Identify which cell holds the provided text, then report its (x, y) central coordinate. 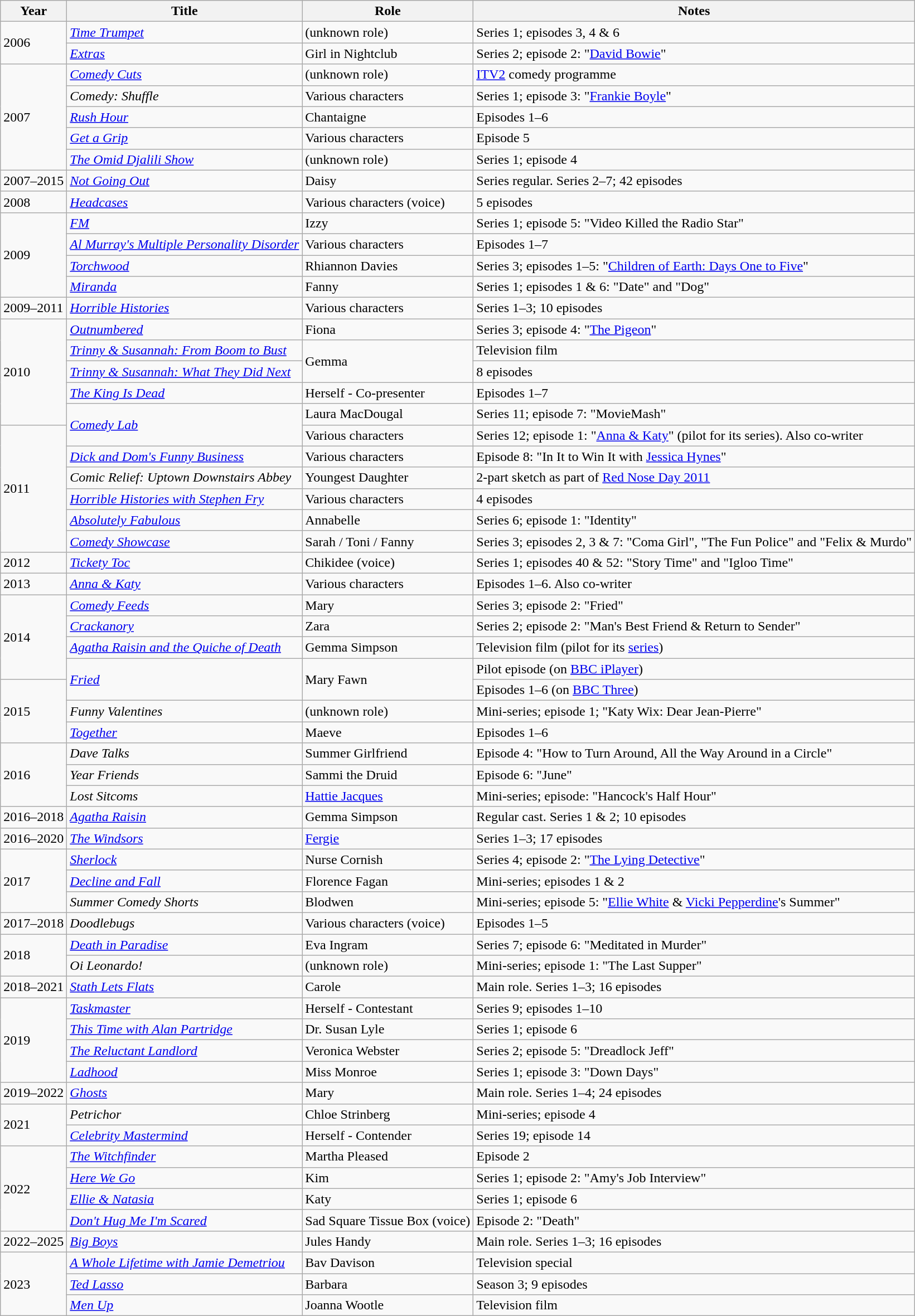
2016–2018 (33, 817)
Comedy Showcase (185, 541)
Celebrity Mastermind (185, 1135)
Episode 8: "In It to Win It with Jessica Hynes" (694, 457)
Absolutely Fabulous (185, 520)
2007 (33, 117)
Summer Comedy Shorts (185, 902)
Girl in Nightclub (388, 54)
Kim (388, 1178)
Youngest Daughter (388, 478)
Miss Monroe (388, 1072)
FM (185, 223)
The King Is Dead (185, 393)
The Windsors (185, 838)
Ladhood (185, 1072)
Series 6; episode 1: "Identity" (694, 520)
Summer Girlfriend (388, 754)
Mini-series; episode: "Hancock's Half Hour" (694, 796)
4 episodes (694, 499)
Series 1; episodes 1 & 6: "Date" and "Dog" (694, 287)
Comic Relief: Uptown Downstairs Abbey (185, 478)
Series 1; episode 2: "Amy's Job Interview" (694, 1178)
Television film (pilot for its series) (694, 648)
Fergie (388, 838)
2017 (33, 881)
Sammi the Druid (388, 775)
Florence Fagan (388, 881)
Rush Hour (185, 117)
Blodwen (388, 902)
2018–2021 (33, 987)
Rhiannon Davies (388, 266)
Agatha Raisin and the Quiche of Death (185, 648)
Hattie Jacques (388, 796)
2007–2015 (33, 181)
Chikidee (voice) (388, 562)
Series 7; episode 6: "Meditated in Murder" (694, 945)
Series 1; episode 5: "Video Killed the Radio Star" (694, 223)
Series 4; episode 2: "The Lying Detective" (694, 859)
Funny Valentines (185, 711)
Death in Paradise (185, 945)
Laura MacDougal (388, 414)
Here We Go (185, 1178)
Joanna Wootle (388, 1305)
Series 2; episode 2: "David Bowie" (694, 54)
A Whole Lifetime with Jamie Demetriou (185, 1262)
Dr. Susan Lyle (388, 1030)
2021 (33, 1125)
Decline and Fall (185, 881)
2009 (33, 255)
Don't Hug Me I'm Scared (185, 1220)
Katy (388, 1199)
Ghosts (185, 1093)
Maeve (388, 732)
Herself - Contestant (388, 1008)
Main role. Series 1–4; 24 episodes (694, 1093)
Series 1–3; 10 episodes (694, 308)
Daisy (388, 181)
Zara (388, 627)
2-part sketch as part of Red Nose Day 2011 (694, 478)
ITV2 comedy programme (694, 75)
Series 3; episode 2: "Fried" (694, 605)
Martha Pleased (388, 1157)
2006 (33, 43)
2012 (33, 562)
Season 3; 9 episodes (694, 1284)
Tickety Toc (185, 562)
Comedy Lab (185, 425)
Comedy: Shuffle (185, 96)
Series 1; episodes 40 & 52: "Story Time" and "Igloo Time" (694, 562)
Series 1–3; 17 episodes (694, 838)
Series 3; episode 4: "The Pigeon" (694, 329)
2016–2020 (33, 838)
Taskmaster (185, 1008)
2019 (33, 1040)
Time Trumpet (185, 32)
2016 (33, 775)
Episode 4: "How to Turn Around, All the Way Around in a Circle" (694, 754)
Title (185, 11)
Get a Grip (185, 138)
Regular cast. Series 1 & 2; 10 episodes (694, 817)
Role (388, 11)
8 episodes (694, 372)
Episode 5 (694, 138)
Extras (185, 54)
Eva Ingram (388, 945)
Ted Lasso (185, 1284)
2010 (33, 372)
Mini-series; episode 4 (694, 1114)
Anna & Katy (185, 584)
Fried (185, 679)
2014 (33, 637)
Oi Leonardo! (185, 966)
Barbara (388, 1284)
Jules Handy (388, 1241)
Episode 2 (694, 1157)
Trinny & Susannah: What They Did Next (185, 372)
2015 (33, 711)
2019–2022 (33, 1093)
Dave Talks (185, 754)
Gemma (388, 361)
Chantaigne (388, 117)
2008 (33, 202)
Mini-series; episode 5: "Ellie White & Vicki Pepperdine's Summer" (694, 902)
Episode 6: "June" (694, 775)
2023 (33, 1284)
Stath Lets Flats (185, 987)
Series 1; episode 3: "Frankie Boyle" (694, 96)
Fiona (388, 329)
Sherlock (185, 859)
Izzy (388, 223)
Pilot episode (on BBC iPlayer) (694, 669)
Mini-series; episode 1; "Katy Wix: Dear Jean-Pierre" (694, 711)
Chloe Strinberg (388, 1114)
Series 19; episode 14 (694, 1135)
Mini-series; episode 1: "The Last Supper" (694, 966)
Mini-series; episodes 1 & 2 (694, 881)
Headcases (185, 202)
2011 (33, 488)
Notes (694, 11)
2017–2018 (33, 923)
Veronica Webster (388, 1051)
2022–2025 (33, 1241)
2009–2011 (33, 308)
Episode 2: "Death" (694, 1220)
Men Up (185, 1305)
Series 1; episode 3: "Down Days" (694, 1072)
Series 12; episode 1: "Anna & Katy" (pilot for its series). Also co-writer (694, 435)
Series 3; episodes 2, 3 & 7: "Coma Girl", "The Fun Police" and "Felix & Murdo" (694, 541)
Trinny & Susannah: From Boom to Bust (185, 351)
Mary Fawn (388, 679)
Annabelle (388, 520)
Herself - Co-presenter (388, 393)
Comedy Cuts (185, 75)
Lost Sitcoms (185, 796)
Not Going Out (185, 181)
Herself - Contender (388, 1135)
Dick and Dom's Funny Business (185, 457)
2022 (33, 1188)
Al Murray's Multiple Personality Disorder (185, 244)
Miranda (185, 287)
Series 11; episode 7: "MovieMash" (694, 414)
Series regular. Series 2–7; 42 episodes (694, 181)
Sarah / Toni / Fanny (388, 541)
Agatha Raisin (185, 817)
Episodes 1–5 (694, 923)
Horrible Histories (185, 308)
Petrichor (185, 1114)
Series 1; episode 4 (694, 159)
Fanny (388, 287)
The Witchfinder (185, 1157)
5 episodes (694, 202)
Television special (694, 1262)
Nurse Cornish (388, 859)
Episodes 1–6. Also co-writer (694, 584)
Series 1; episodes 3, 4 & 6 (694, 32)
Bav Davison (388, 1262)
Big Boys (185, 1241)
Series 9; episodes 1–10 (694, 1008)
Torchwood (185, 266)
Series 2; episode 5: "Dreadlock Jeff" (694, 1051)
The Reluctant Landlord (185, 1051)
Comedy Feeds (185, 605)
Doodlebugs (185, 923)
The Omid Djalili Show (185, 159)
Year (33, 11)
Outnumbered (185, 329)
Series 3; episodes 1–5: "Children of Earth: Days One to Five" (694, 266)
Ellie & Natasia (185, 1199)
Together (185, 732)
Episodes 1–6 (on BBC Three) (694, 690)
Year Friends (185, 775)
Horrible Histories with Stephen Fry (185, 499)
Sad Square Tissue Box (voice) (388, 1220)
Series 2; episode 2: "Man's Best Friend & Return to Sender" (694, 627)
Carole (388, 987)
Crackanory (185, 627)
This Time with Alan Partridge (185, 1030)
2018 (33, 955)
2013 (33, 584)
